Detect which cell encompasses the target text, then output its [x, y] center coordinate. 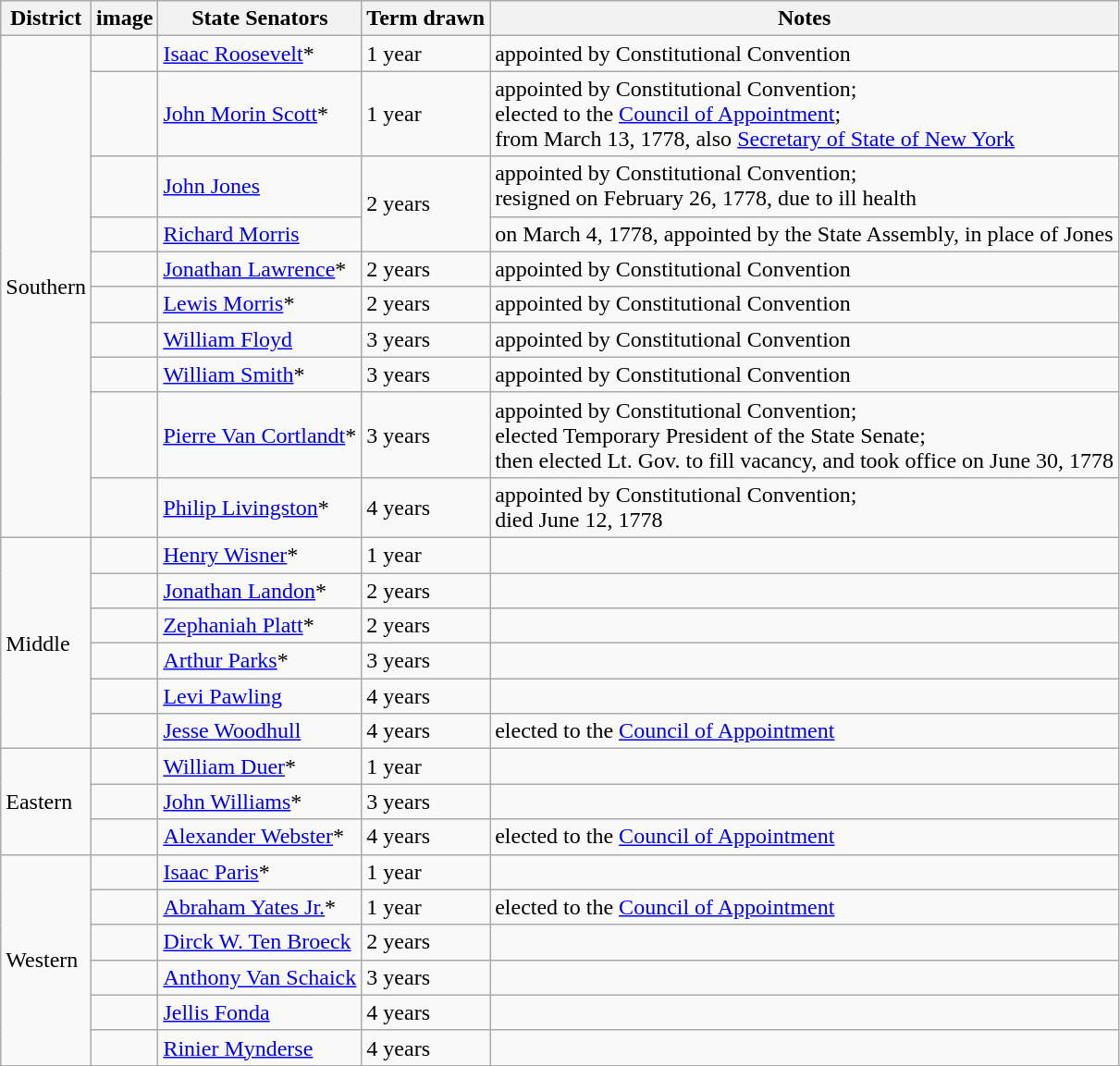
Dirck W. Ten Broeck [260, 942]
William Smith* [260, 374]
Jellis Fonda [260, 1012]
William Floyd [260, 339]
Philip Livingston* [260, 507]
Jonathan Landon* [260, 591]
Isaac Paris* [260, 872]
appointed by Constitutional Convention; died June 12, 1778 [805, 507]
image [124, 18]
Rinier Mynderse [260, 1048]
Henry Wisner* [260, 555]
District [46, 18]
Notes [805, 18]
John Morin Scott* [260, 114]
Lewis Morris* [260, 304]
William Duer* [260, 766]
Abraham Yates Jr.* [260, 907]
Zephaniah Platt* [260, 626]
Isaac Roosevelt* [260, 54]
John Williams* [260, 802]
Pierre Van Cortlandt* [260, 435]
John Jones [260, 187]
Arthur Parks* [260, 661]
appointed by Constitutional Convention; resigned on February 26, 1778, due to ill health [805, 187]
Jonathan Lawrence* [260, 269]
State Senators [260, 18]
on March 4, 1778, appointed by the State Assembly, in place of Jones [805, 234]
Levi Pawling [260, 696]
appointed by Constitutional Convention; elected to the Council of Appointment; from March 13, 1778, also Secretary of State of New York [805, 114]
Alexander Webster* [260, 837]
Term drawn [425, 18]
Jesse Woodhull [260, 731]
Western [46, 960]
Richard Morris [260, 234]
Middle [46, 643]
Southern [46, 287]
Anthony Van Schaick [260, 977]
Eastern [46, 802]
